From the cell containing the given text, extract its center point as (x, y) coordinate. 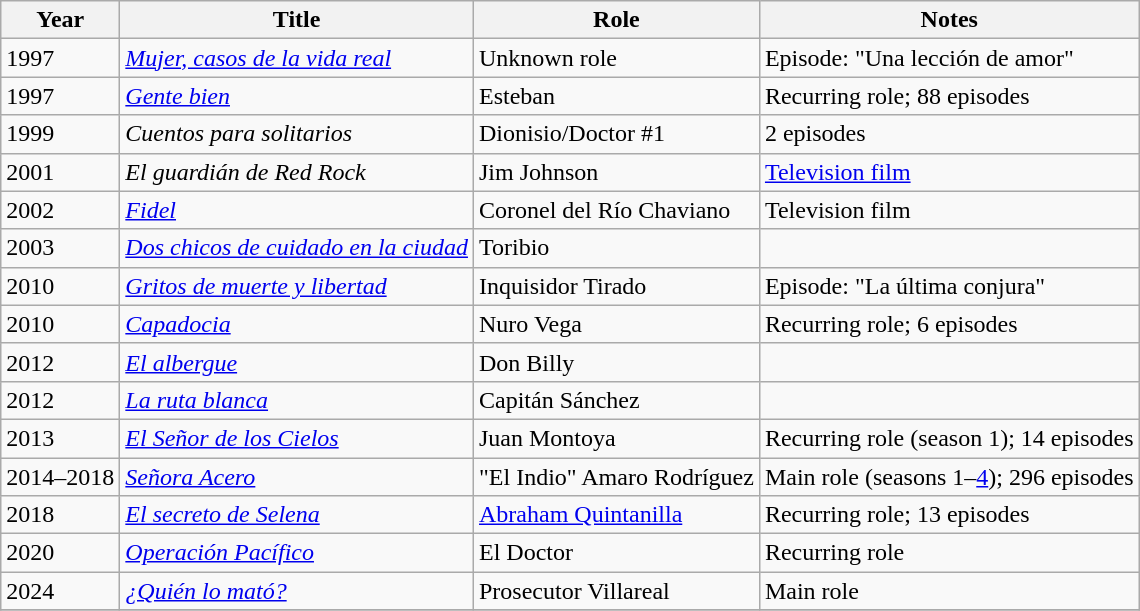
Mujer, casos de la vida real (297, 58)
Don Billy (616, 362)
Cuentos para solitarios (297, 134)
2003 (60, 248)
Recurring role (949, 553)
Señora Acero (297, 477)
Unknown role (616, 58)
2014–2018 (60, 477)
Recurring role; 6 episodes (949, 324)
"El Indio" Amaro Rodríguez (616, 477)
Gritos de muerte y libertad (297, 286)
Jim Johnson (616, 172)
Operación Pacífico (297, 553)
Fidel (297, 210)
2 episodes (949, 134)
Juan Montoya (616, 438)
Toribio (616, 248)
Episode: "La última conjura" (949, 286)
Recurring role (season 1); 14 episodes (949, 438)
Recurring role; 88 episodes (949, 96)
Capitán Sánchez (616, 400)
Role (616, 20)
2024 (60, 591)
El Señor de los Cielos (297, 438)
Dos chicos de cuidado en la ciudad (297, 248)
Dionisio/Doctor #1 (616, 134)
Notes (949, 20)
El secreto de Selena (297, 515)
Episode: "Una lección de amor" (949, 58)
Prosecutor Villareal (616, 591)
El Doctor (616, 553)
Capadocia (297, 324)
1999 (60, 134)
Abraham Quintanilla (616, 515)
2018 (60, 515)
Nuro Vega (616, 324)
La ruta blanca (297, 400)
Gente bien (297, 96)
Year (60, 20)
2013 (60, 438)
Title (297, 20)
El guardián de Red Rock (297, 172)
Recurring role; 13 episodes (949, 515)
Main role (seasons 1–4); 296 episodes (949, 477)
¿Quién lo mató? (297, 591)
Coronel del Río Chaviano (616, 210)
Inquisidor Tirado (616, 286)
2020 (60, 553)
El albergue (297, 362)
Esteban (616, 96)
2002 (60, 210)
Main role (949, 591)
2001 (60, 172)
